Find where the given text appears and provide that cell's center as [X, Y] coordinate. 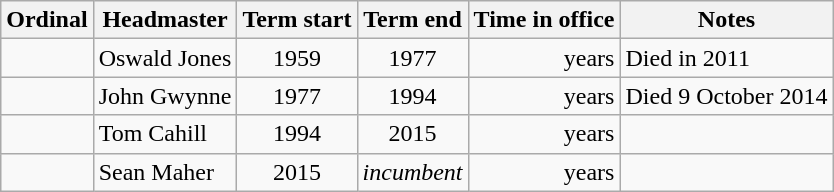
incumbent [412, 172]
Term end [412, 20]
Oswald Jones [165, 58]
Died in 2011 [726, 58]
Term start [297, 20]
1959 [297, 58]
Died 9 October 2014 [726, 96]
Headmaster [165, 20]
Sean Maher [165, 172]
Time in office [544, 20]
John Gwynne [165, 96]
Tom Cahill [165, 134]
Ordinal [47, 20]
Notes [726, 20]
